Return [X, Y] of the center of cell containing provided text 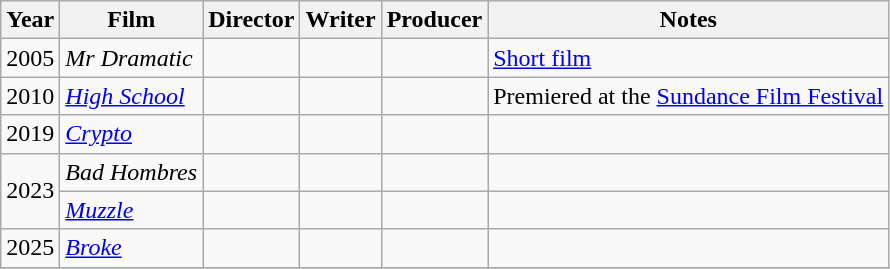
2025 [30, 248]
Writer [340, 20]
High School [132, 96]
Year [30, 20]
2010 [30, 96]
Crypto [132, 134]
Director [252, 20]
2023 [30, 191]
Broke [132, 248]
2019 [30, 134]
Bad Hombres [132, 172]
Muzzle [132, 210]
Short film [688, 58]
Film [132, 20]
Notes [688, 20]
2005 [30, 58]
Mr Dramatic [132, 58]
Producer [434, 20]
Premiered at the Sundance Film Festival [688, 96]
